Return the (x, y) coordinate for the center point of the cell that contains the specified text.  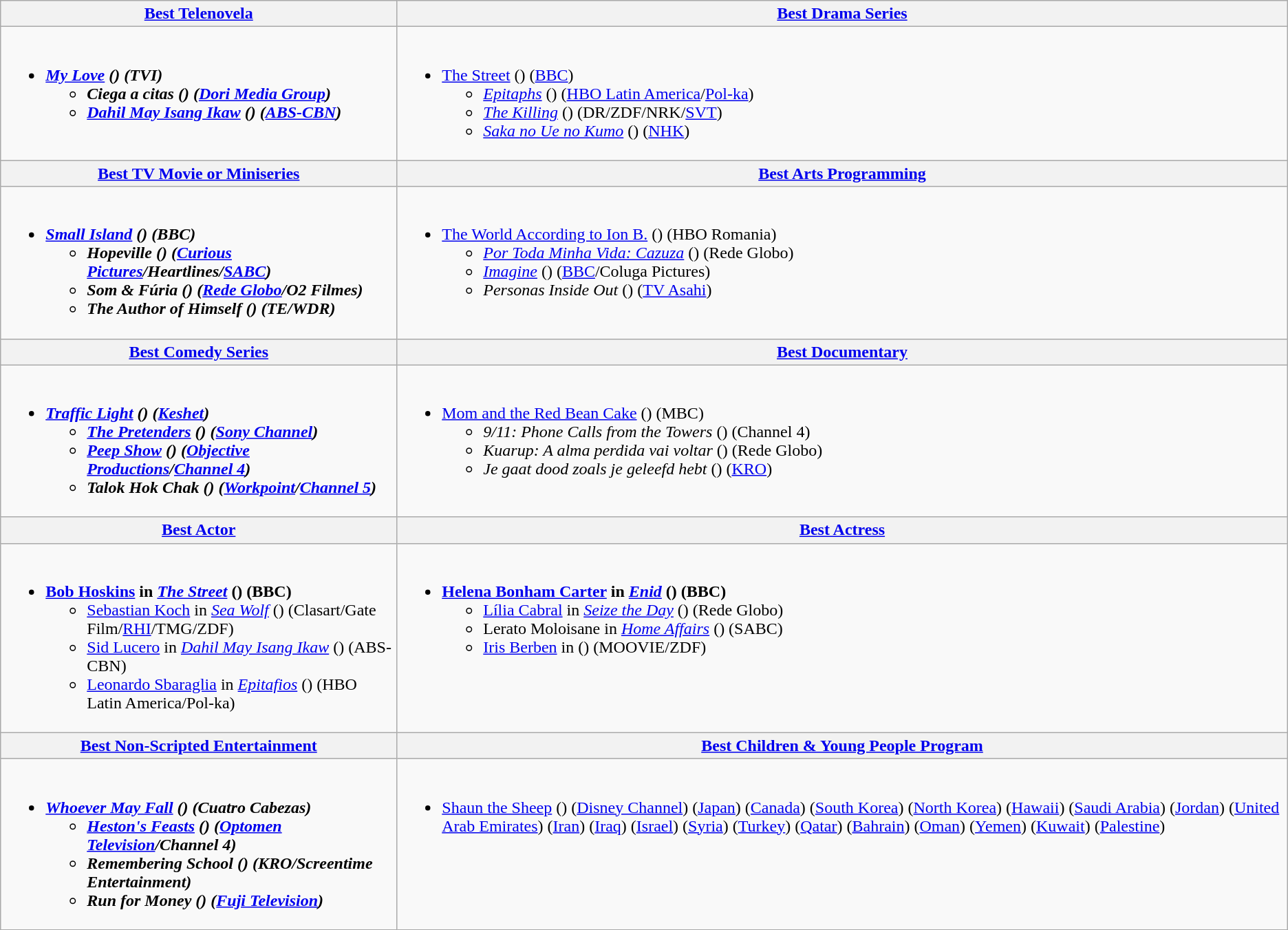
Best Telenovela (199, 14)
Small Island () (BBC)Hopeville () (Curious Pictures/Heartlines/SABC)Som & Fúria () (Rede Globo/O2 Filmes)The Author of Himself () (TE/WDR) (199, 263)
Best Arts Programming (842, 173)
The Street () (BBC)Epitaphs () (HBO Latin America/Pol-ka)The Killing () (DR/ZDF/NRK/SVT)Saka no Ue no Kumo () (NHK) (842, 94)
Best Comedy Series (199, 352)
Best Non-Scripted Entertainment (199, 746)
Best Documentary (842, 352)
Best Children & Young People Program (842, 746)
My Love () (TVI)Ciega a citas () (Dori Media Group)Dahil May Isang Ikaw () (ABS-CBN) (199, 94)
Best Drama Series (842, 14)
Best TV Movie or Miniseries (199, 173)
Best Actress (842, 530)
Traffic Light () (Keshet)The Pretenders () (Sony Channel)Peep Show () (Objective Productions/Channel 4)Talok Hok Chak () (Workpoint/Channel 5) (199, 441)
Best Actor (199, 530)
